Locate the cell with the specified text and output its (X, Y) center coordinate. 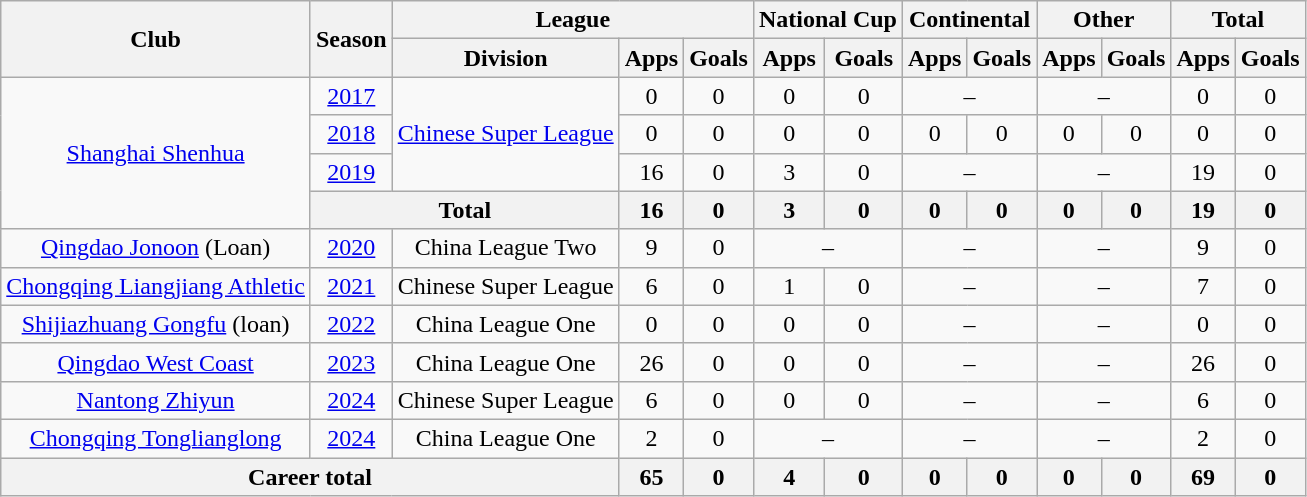
2020 (351, 248)
Other (1104, 20)
7 (1203, 286)
China League Two (506, 248)
Shanghai Shenhua (156, 153)
2023 (351, 362)
Continental (969, 20)
1 (789, 286)
National Cup (828, 20)
Division (506, 58)
Chongqing Tonglianglong (156, 438)
69 (1203, 477)
2017 (351, 96)
Shijiazhuang Gongfu (loan) (156, 324)
4 (789, 477)
Season (351, 39)
2018 (351, 134)
Chongqing Liangjiang Athletic (156, 286)
65 (651, 477)
2022 (351, 324)
Club (156, 39)
2019 (351, 172)
League (572, 20)
Nantong Zhiyun (156, 400)
Qingdao West Coast (156, 362)
Qingdao Jonoon (Loan) (156, 248)
2021 (351, 286)
Career total (310, 477)
